Locate the cell with the specified text and output its [x, y] center coordinate. 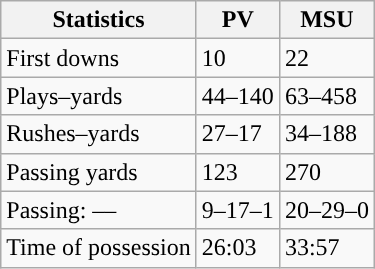
Time of possession [99, 248]
Passing yards [99, 172]
Rushes–yards [99, 134]
PV [238, 20]
123 [238, 172]
26:03 [238, 248]
63–458 [326, 96]
MSU [326, 20]
44–140 [238, 96]
27–17 [238, 134]
270 [326, 172]
First downs [99, 58]
34–188 [326, 134]
Passing: –– [99, 210]
9–17–1 [238, 210]
Statistics [99, 20]
20–29–0 [326, 210]
33:57 [326, 248]
22 [326, 58]
10 [238, 58]
Plays–yards [99, 96]
